Pinpoint the cell where the given text exists, returning its (X, Y) midpoint coordinate. 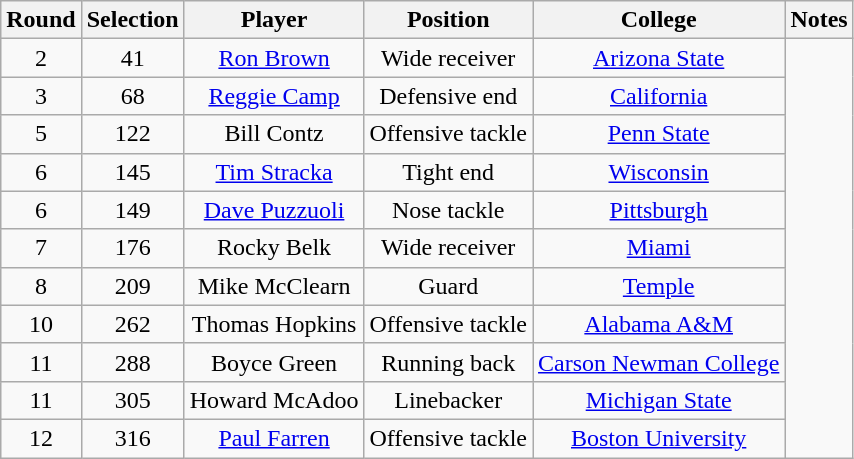
122 (132, 134)
7 (41, 248)
Notes (819, 20)
Guard (448, 286)
Alabama A&M (658, 324)
209 (132, 286)
Wisconsin (658, 172)
316 (132, 438)
145 (132, 172)
288 (132, 362)
Tim Stracka (274, 172)
12 (41, 438)
149 (132, 210)
Temple (658, 286)
Paul Farren (274, 438)
Arizona State (658, 58)
Howard McAdoo (274, 400)
3 (41, 96)
305 (132, 400)
Thomas Hopkins (274, 324)
Mike McClearn (274, 286)
2 (41, 58)
Linebacker (448, 400)
Boston University (658, 438)
10 (41, 324)
Ron Brown (274, 58)
California (658, 96)
5 (41, 134)
Penn State (658, 134)
68 (132, 96)
Rocky Belk (274, 248)
176 (132, 248)
Michigan State (658, 400)
Position (448, 20)
College (658, 20)
Boyce Green (274, 362)
Round (41, 20)
Pittsburgh (658, 210)
262 (132, 324)
Dave Puzzuoli (274, 210)
8 (41, 286)
Defensive end (448, 96)
Tight end (448, 172)
Carson Newman College (658, 362)
Player (274, 20)
Reggie Camp (274, 96)
Bill Contz (274, 134)
Nose tackle (448, 210)
41 (132, 58)
Running back (448, 362)
Selection (132, 20)
Miami (658, 248)
